Find where the given text appears and provide that cell's center as [X, Y] coordinate. 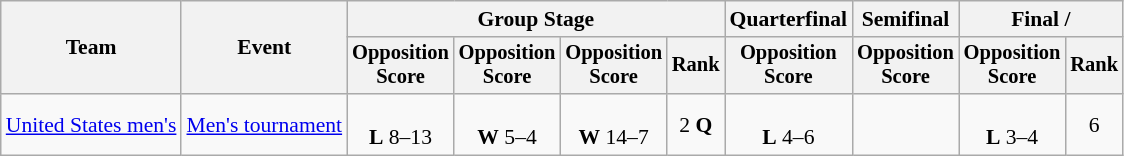
2 Q [696, 124]
L 8–13 [400, 124]
6 [1094, 124]
Final / [1041, 19]
L 3–4 [1012, 124]
L 4–6 [789, 124]
Group Stage [536, 19]
Team [92, 48]
W 5–4 [508, 124]
United States men's [92, 124]
W 14–7 [614, 124]
Quarterfinal [789, 19]
Men's tournament [264, 124]
Semifinal [906, 19]
Event [264, 48]
